Capture the cell that displays the provided text and extract its (x, y) central coordinate. 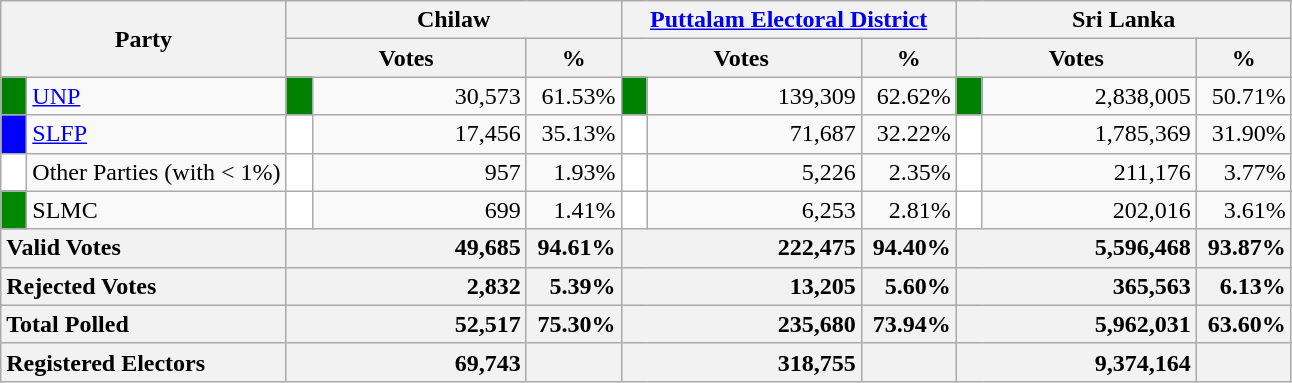
Rejected Votes (144, 286)
94.61% (574, 248)
UNP (156, 96)
62.62% (908, 96)
3.77% (1244, 172)
75.30% (574, 324)
69,743 (406, 362)
1,785,369 (1089, 134)
6,253 (754, 210)
3.61% (1244, 210)
Party (144, 39)
2,832 (406, 286)
52,517 (406, 324)
1.41% (574, 210)
699 (419, 210)
71,687 (754, 134)
61.53% (574, 96)
73.94% (908, 324)
5.39% (574, 286)
5,226 (754, 172)
Chilaw (454, 20)
9,374,164 (1076, 362)
Puttalam Electoral District (788, 20)
139,309 (754, 96)
31.90% (1244, 134)
17,456 (419, 134)
Sri Lanka (1124, 20)
5,962,031 (1076, 324)
94.40% (908, 248)
32.22% (908, 134)
13,205 (741, 286)
5,596,468 (1076, 248)
2.81% (908, 210)
1.93% (574, 172)
365,563 (1076, 286)
202,016 (1089, 210)
5.60% (908, 286)
211,176 (1089, 172)
318,755 (741, 362)
957 (419, 172)
50.71% (1244, 96)
Registered Electors (144, 362)
63.60% (1244, 324)
2.35% (908, 172)
222,475 (741, 248)
2,838,005 (1089, 96)
35.13% (574, 134)
Other Parties (with < 1%) (156, 172)
235,680 (741, 324)
49,685 (406, 248)
93.87% (1244, 248)
SLMC (156, 210)
30,573 (419, 96)
Total Polled (144, 324)
6.13% (1244, 286)
Valid Votes (144, 248)
SLFP (156, 134)
